Provide the (X, Y) coordinate of the cell's center where the given text is located.  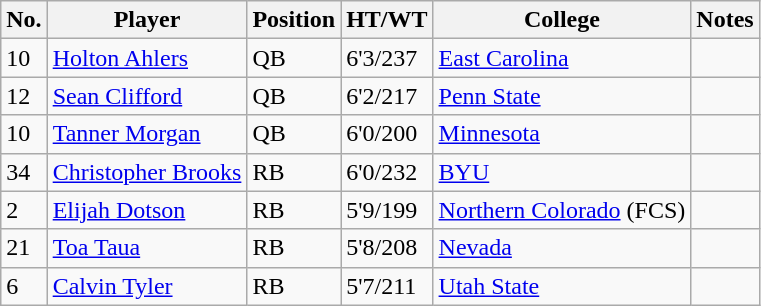
HT/WT (387, 20)
34 (24, 172)
Nevada (562, 248)
No. (24, 20)
BYU (562, 172)
2 (24, 210)
5'7/211 (387, 286)
Position (294, 20)
6'3/237 (387, 58)
12 (24, 96)
Penn State (562, 96)
21 (24, 248)
Player (147, 20)
College (562, 20)
Northern Colorado (FCS) (562, 210)
Utah State (562, 286)
Christopher Brooks (147, 172)
Sean Clifford (147, 96)
Notes (725, 20)
6'0/200 (387, 134)
Tanner Morgan (147, 134)
5'9/199 (387, 210)
Elijah Dotson (147, 210)
Calvin Tyler (147, 286)
Toa Taua (147, 248)
6'0/232 (387, 172)
6'2/217 (387, 96)
Minnesota (562, 134)
5'8/208 (387, 248)
6 (24, 286)
Holton Ahlers (147, 58)
East Carolina (562, 58)
